Determine the [X, Y] coordinate at the center of the cell enclosing the given text.  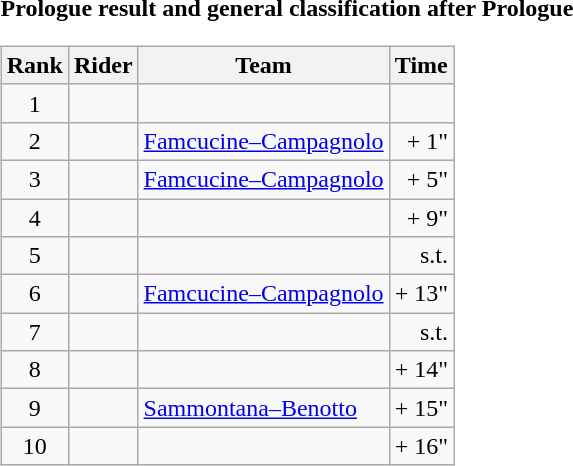
8 [34, 370]
1 [34, 103]
10 [34, 446]
Rider [103, 65]
2 [34, 141]
Sammontana–Benotto [264, 408]
6 [34, 294]
Time [421, 65]
+ 1" [421, 141]
+ 16" [421, 446]
+ 9" [421, 217]
Team [264, 65]
3 [34, 179]
+ 14" [421, 370]
+ 5" [421, 179]
+ 15" [421, 408]
7 [34, 332]
9 [34, 408]
+ 13" [421, 294]
4 [34, 217]
5 [34, 256]
Rank [34, 65]
